Provide the [x, y] coordinate of the cell's center where the given text is located.  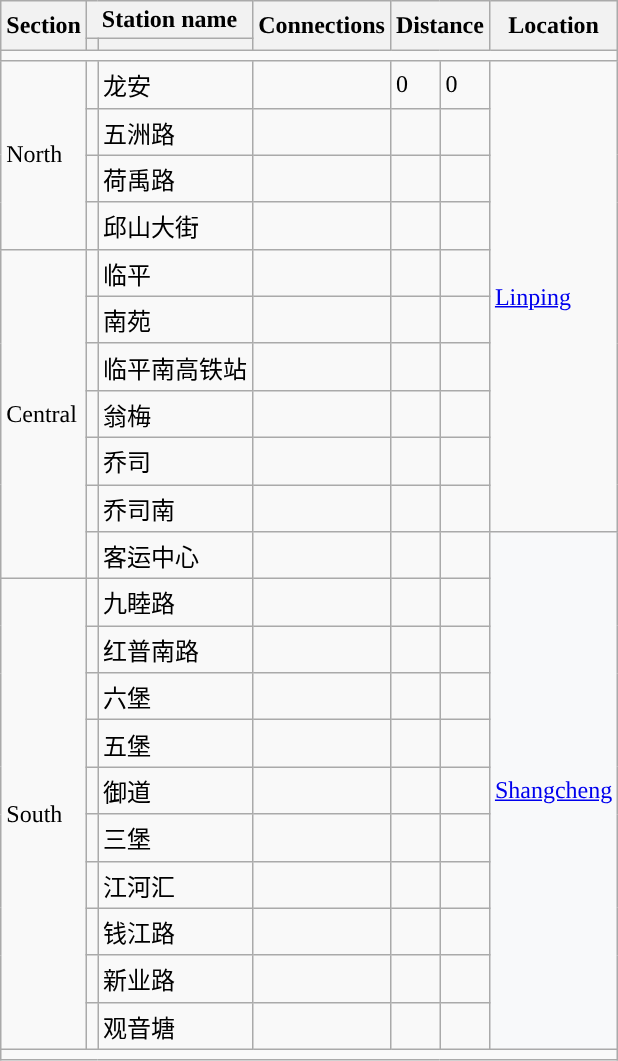
Central [44, 414]
五洲路 [176, 132]
三堡 [176, 838]
Shangcheng [553, 791]
South [44, 814]
North [44, 155]
乔司南 [176, 508]
乔司 [176, 460]
新业路 [176, 978]
Connections [322, 26]
六堡 [176, 696]
客运中心 [176, 556]
临平南高铁站 [176, 366]
南苑 [176, 320]
荷禹路 [176, 178]
五堡 [176, 744]
邱山大街 [176, 226]
翁梅 [176, 414]
龙安 [176, 84]
钱江路 [176, 932]
观音塘 [176, 1026]
御道 [176, 790]
红普南路 [176, 650]
Distance [440, 26]
Station name [169, 20]
Section [44, 26]
江河汇 [176, 884]
临平 [176, 272]
Location [553, 26]
Linping [553, 296]
九睦路 [176, 602]
